Identify which cell holds the provided text, then report its (x, y) central coordinate. 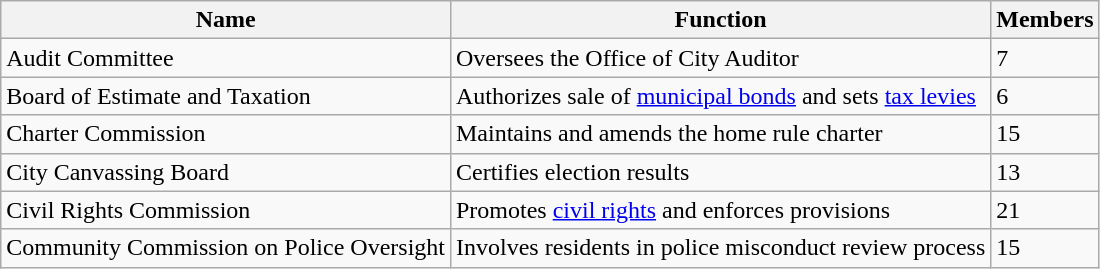
Function (720, 20)
Certifies election results (720, 172)
Community Commission on Police Oversight (226, 248)
Promotes civil rights and enforces provisions (720, 210)
13 (1045, 172)
Oversees the Office of City Auditor (720, 58)
7 (1045, 58)
Members (1045, 20)
Civil Rights Commission (226, 210)
Maintains and amends the home rule charter (720, 134)
6 (1045, 96)
Authorizes sale of municipal bonds and sets tax levies (720, 96)
City Canvassing Board (226, 172)
21 (1045, 210)
Charter Commission (226, 134)
Audit Committee (226, 58)
Involves residents in police misconduct review process (720, 248)
Name (226, 20)
Board of Estimate and Taxation (226, 96)
